Detect which cell encompasses the target text, then output its [x, y] center coordinate. 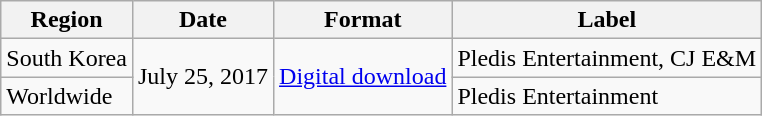
Date [202, 20]
Digital download [363, 77]
Pledis Entertainment [607, 96]
Region [67, 20]
Pledis Entertainment, CJ E&M [607, 58]
Format [363, 20]
Worldwide [67, 96]
South Korea [67, 58]
July 25, 2017 [202, 77]
Label [607, 20]
